Identify which cell holds the provided text, then report its [x, y] central coordinate. 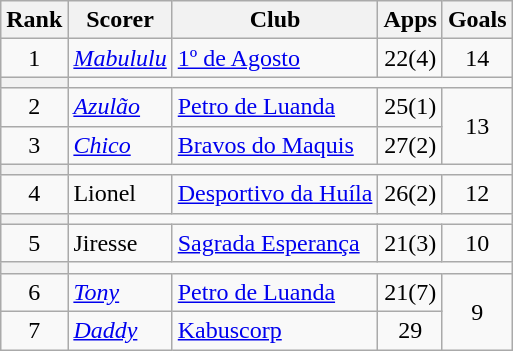
5 [34, 243]
25(1) [410, 107]
Chico [120, 145]
21(7) [410, 292]
Mabululu [120, 58]
10 [477, 243]
Tony [120, 292]
Daddy [120, 330]
2 [34, 107]
Goals [477, 20]
Desportivo da Huíla [275, 194]
7 [34, 330]
Jiresse [120, 243]
Rank [34, 20]
Apps [410, 20]
14 [477, 58]
1º de Agosto [275, 58]
22(4) [410, 58]
Sagrada Esperança [275, 243]
Club [275, 20]
1 [34, 58]
13 [477, 126]
6 [34, 292]
Scorer [120, 20]
9 [477, 311]
21(3) [410, 243]
29 [410, 330]
3 [34, 145]
26(2) [410, 194]
Bravos do Maquis [275, 145]
Kabuscorp [275, 330]
Azulão [120, 107]
4 [34, 194]
12 [477, 194]
27(2) [410, 145]
Lionel [120, 194]
